Search for the cell housing the specified text and yield its (X, Y) center coordinate. 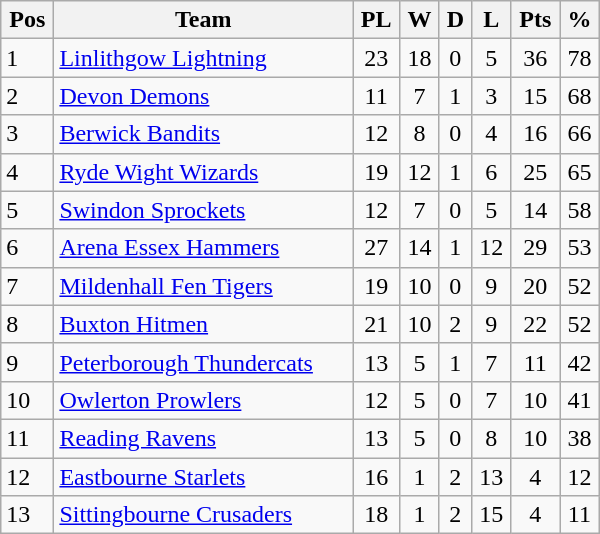
Eastbourne Starlets (204, 477)
Arena Essex Hammers (204, 248)
Buxton Hitmen (204, 324)
Pts (536, 20)
Ryde Wight Wizards (204, 172)
29 (536, 248)
58 (580, 210)
Sittingbourne Crusaders (204, 515)
27 (376, 248)
Peterborough Thundercats (204, 362)
78 (580, 58)
D (455, 20)
20 (536, 286)
Berwick Bandits (204, 134)
Reading Ravens (204, 438)
66 (580, 134)
23 (376, 58)
53 (580, 248)
42 (580, 362)
W (420, 20)
Team (204, 20)
Pos (28, 20)
Owlerton Prowlers (204, 400)
65 (580, 172)
PL (376, 20)
L (491, 20)
25 (536, 172)
38 (580, 438)
22 (536, 324)
Swindon Sprockets (204, 210)
Linlithgow Lightning (204, 58)
% (580, 20)
36 (536, 58)
68 (580, 96)
41 (580, 400)
21 (376, 324)
Mildenhall Fen Tigers (204, 286)
Devon Demons (204, 96)
